Return (x, y) of the center of cell containing provided text 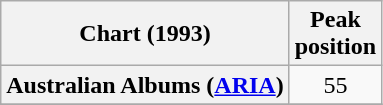
55 (335, 85)
Peakposition (335, 34)
Australian Albums (ARIA) (145, 85)
Chart (1993) (145, 34)
